Identify which cell holds the provided text, then report its [x, y] central coordinate. 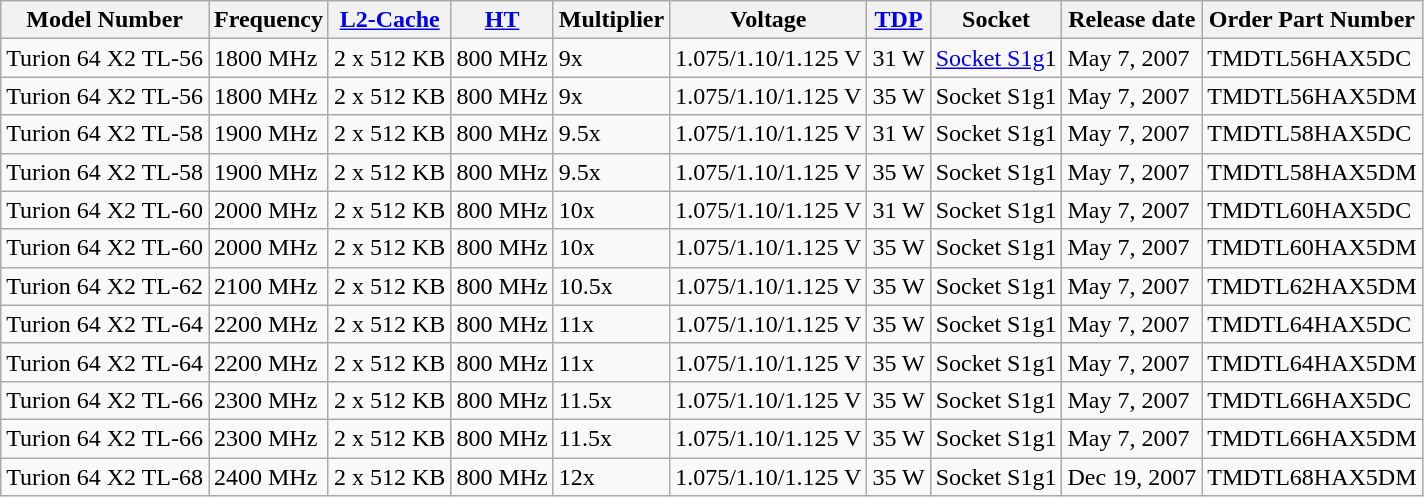
Dec 19, 2007 [1132, 477]
TMDTL58HAX5DM [1312, 172]
TMDTL62HAX5DM [1312, 286]
TMDTL60HAX5DC [1312, 210]
Multiplier [611, 20]
Order Part Number [1312, 20]
Turion 64 X2 TL-68 [105, 477]
TMDTL66HAX5DM [1312, 438]
Socket [996, 20]
Frequency [268, 20]
Release date [1132, 20]
TMDTL66HAX5DC [1312, 400]
TMDTL56HAX5DC [1312, 58]
TMDTL64HAX5DC [1312, 324]
HT [502, 20]
TMDTL68HAX5DM [1312, 477]
TMDTL64HAX5DM [1312, 362]
10.5x [611, 286]
Voltage [768, 20]
L2-Cache [389, 20]
TMDTL56HAX5DM [1312, 96]
2100 MHz [268, 286]
TMDTL58HAX5DC [1312, 134]
Model Number [105, 20]
Turion 64 X2 TL-62 [105, 286]
TDP [898, 20]
2400 MHz [268, 477]
TMDTL60HAX5DM [1312, 248]
12x [611, 477]
